Identify which cell holds the provided text, then report its (X, Y) central coordinate. 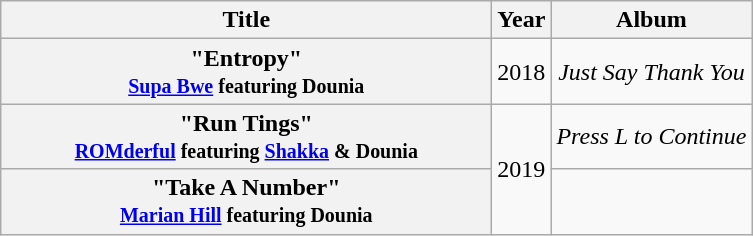
Press L to Continue (652, 136)
Year (522, 20)
Title (246, 20)
"Run Tings"ROMderful featuring Shakka & Dounia (246, 136)
2019 (522, 169)
Album (652, 20)
"Take A Number"Marian Hill featuring Dounia (246, 202)
2018 (522, 72)
Just Say Thank You (652, 72)
"Entropy"Supa Bwe featuring Dounia (246, 72)
